Search for the cell housing the specified text and yield its [X, Y] center coordinate. 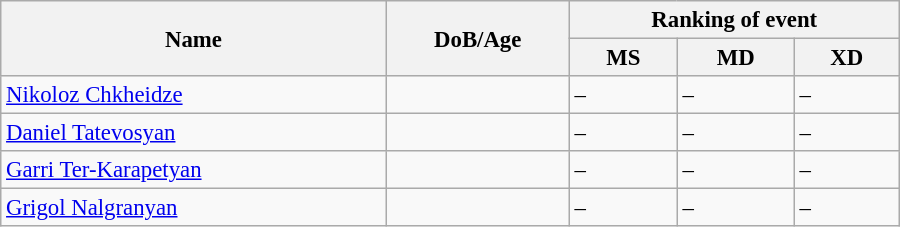
Grigol Nalgranyan [194, 208]
Nikoloz Chkheidze [194, 95]
MD [736, 58]
Daniel Tatevosyan [194, 133]
DoB/Age [478, 38]
XD [846, 58]
Name [194, 38]
Ranking of event [734, 20]
Garri Ter-Karapetyan [194, 170]
MS [623, 58]
